Scan for the cell matching the given text and deliver its [X, Y] coordinate at center. 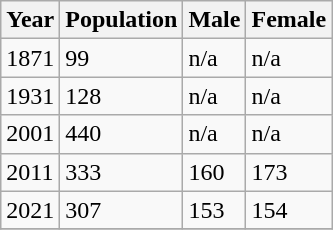
99 [122, 58]
Year [30, 20]
333 [122, 172]
2021 [30, 210]
2011 [30, 172]
2001 [30, 134]
173 [289, 172]
128 [122, 96]
Male [214, 20]
307 [122, 210]
440 [122, 134]
1931 [30, 96]
Population [122, 20]
Female [289, 20]
1871 [30, 58]
154 [289, 210]
153 [214, 210]
160 [214, 172]
